Return (X, Y) of the center of cell containing provided text 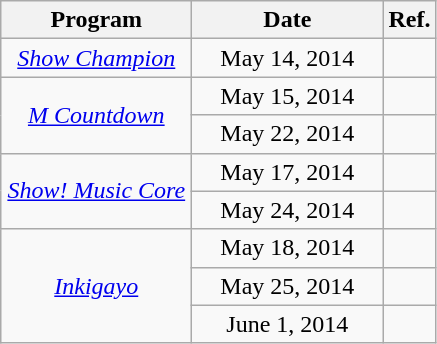
May 14, 2014 (288, 58)
May 15, 2014 (288, 96)
May 25, 2014 (288, 286)
May 24, 2014 (288, 210)
Inkigayo (96, 286)
June 1, 2014 (288, 324)
Show! Music Core (96, 191)
May 17, 2014 (288, 172)
May 18, 2014 (288, 248)
Show Champion (96, 58)
Date (288, 20)
M Countdown (96, 115)
Ref. (410, 20)
Program (96, 20)
May 22, 2014 (288, 134)
